Locate the cell with the specified text and output its [x, y] center coordinate. 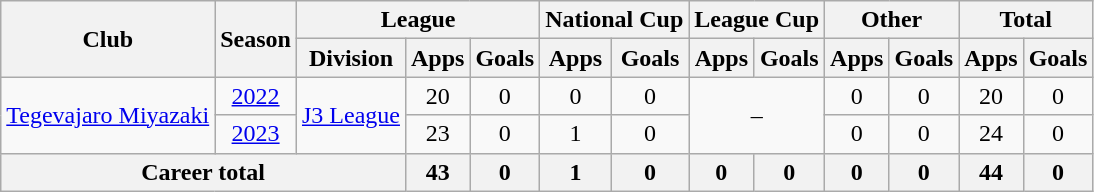
Division [350, 58]
Club [108, 39]
– [757, 115]
J3 League [350, 115]
2022 [256, 96]
Career total [204, 172]
44 [991, 172]
Other [892, 20]
23 [437, 134]
Total [1026, 20]
43 [437, 172]
National Cup [614, 20]
League [418, 20]
24 [991, 134]
League Cup [757, 20]
2023 [256, 134]
Tegevajaro Miyazaki [108, 115]
Season [256, 39]
